Extract the [X, Y] coordinate from the center of the cell holding the provided text.  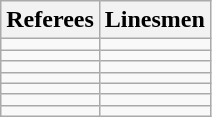
Referees [50, 20]
Linesmen [154, 20]
